Scan for the cell matching the given text and deliver its [X, Y] coordinate at center. 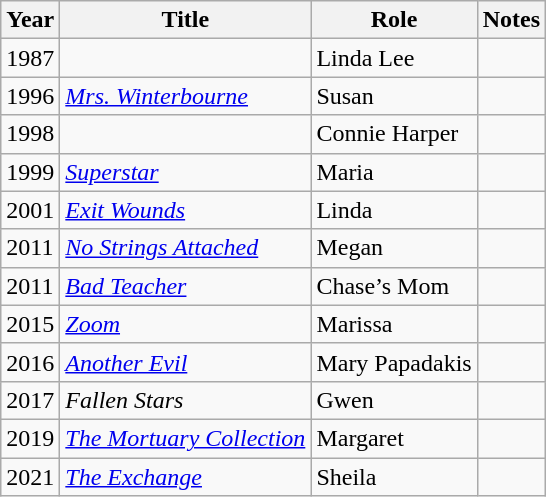
Title [186, 20]
Marissa [394, 324]
Susan [394, 96]
2016 [30, 362]
Exit Wounds [186, 210]
2021 [30, 477]
No Strings Attached [186, 248]
Linda Lee [394, 58]
Connie Harper [394, 134]
Fallen Stars [186, 400]
Notes [511, 20]
2015 [30, 324]
Mrs. Winterbourne [186, 96]
Linda [394, 210]
Year [30, 20]
Margaret [394, 438]
2001 [30, 210]
2017 [30, 400]
The Mortuary Collection [186, 438]
Megan [394, 248]
1998 [30, 134]
Chase’s Mom [394, 286]
Mary Papadakis [394, 362]
2019 [30, 438]
Gwen [394, 400]
Zoom [186, 324]
Another Evil [186, 362]
The Exchange [186, 477]
Maria [394, 172]
Role [394, 20]
1996 [30, 96]
1999 [30, 172]
Superstar [186, 172]
Sheila [394, 477]
1987 [30, 58]
Bad Teacher [186, 286]
